Output the (X, Y) coordinate of the center of the cell containing the given text.  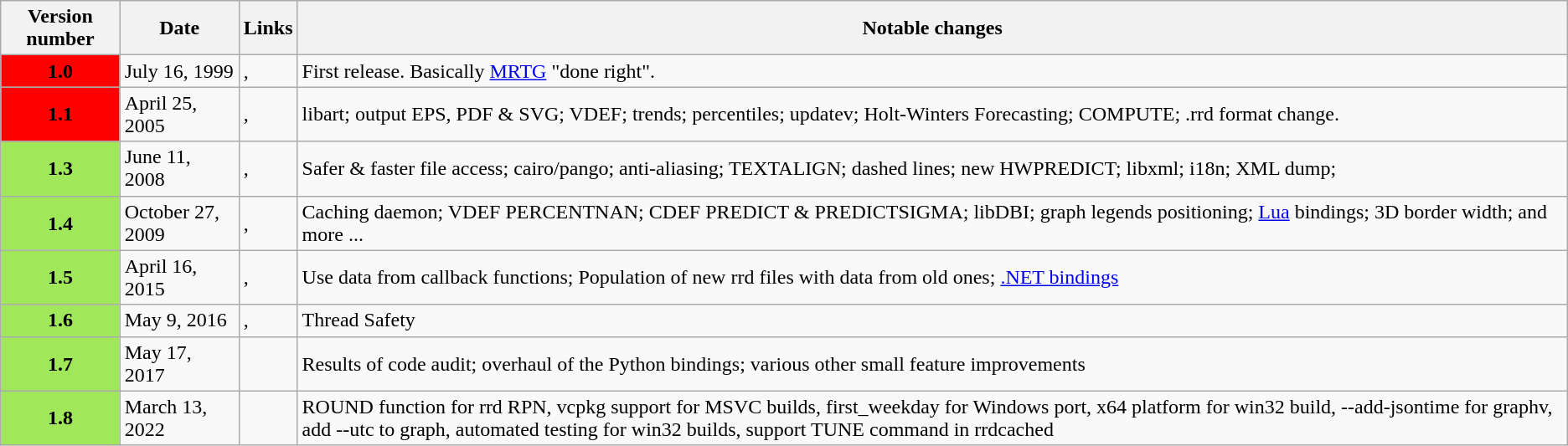
Caching daemon; VDEF PERCENTNAN; CDEF PREDICT & PREDICTSIGMA; libDBI; graph legends positioning; Lua bindings; 3D border width; and more ... (932, 223)
1.7 (60, 363)
May 17, 2017 (179, 363)
1.0 (60, 71)
April 25, 2005 (179, 114)
June 11, 2008 (179, 169)
1.6 (60, 320)
Use data from callback functions; Population of new rrd files with data from old ones; .NET bindings (932, 278)
April 16, 2015 (179, 278)
July 16, 1999 (179, 71)
March 13, 2022 (179, 418)
October 27, 2009 (179, 223)
Notable changes (932, 28)
Date (179, 28)
Links (268, 28)
Results of code audit; overhaul of the Python bindings; various other small feature improvements (932, 363)
Thread Safety (932, 320)
First release. Basically MRTG "done right". (932, 71)
1.5 (60, 278)
1.8 (60, 418)
libart; output EPS, PDF & SVG; VDEF; trends; percentiles; updatev; Holt-Winters Forecasting; COMPUTE; .rrd format change. (932, 114)
Safer & faster file access; cairo/pango; anti-aliasing; TEXTALIGN; dashed lines; new HWPREDICT; libxml; i18n; XML dump; (932, 169)
1.3 (60, 169)
1.4 (60, 223)
1.1 (60, 114)
May 9, 2016 (179, 320)
Version number (60, 28)
